Return the (X, Y) coordinate for the center point of the cell that contains the specified text.  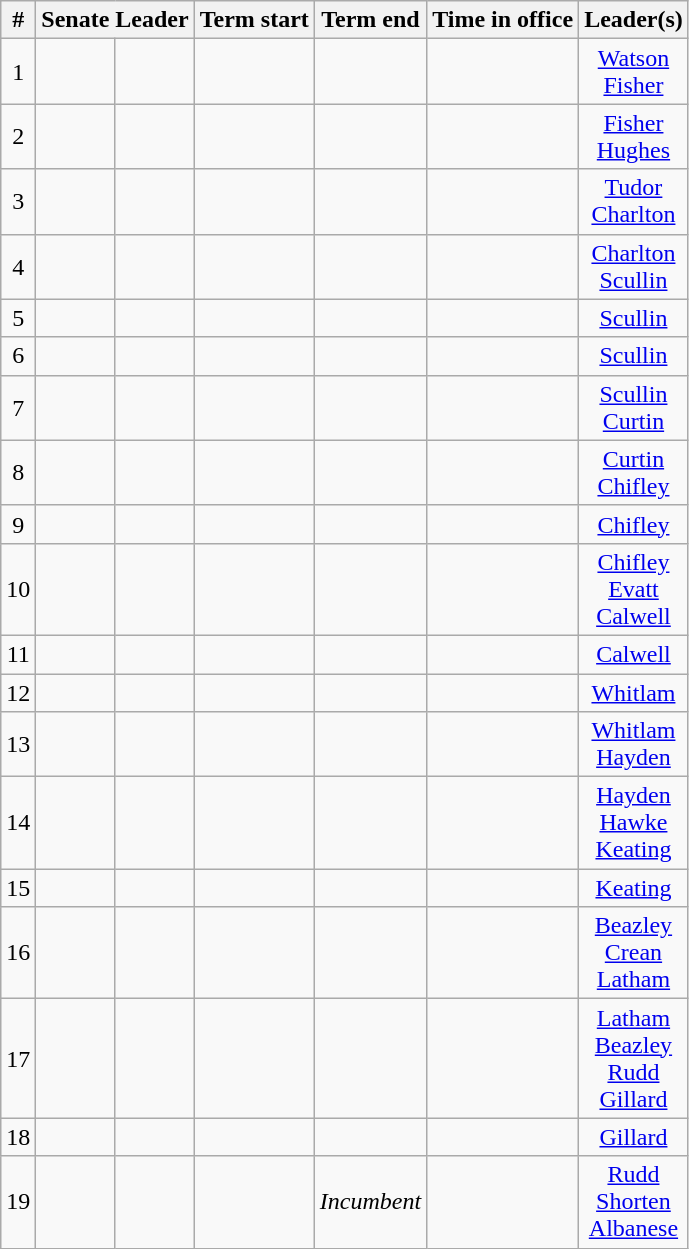
1 (18, 72)
Keating (634, 888)
5 (18, 318)
Time in office (503, 20)
4 (18, 266)
18 (18, 1137)
RuddShortenAlbanese (634, 1202)
15 (18, 888)
WatsonFisher (634, 72)
FisherHughes (634, 136)
LathamBeazleyRuddGillard (634, 1058)
2 (18, 136)
3 (18, 202)
Chifley (634, 524)
9 (18, 524)
8 (18, 472)
17 (18, 1058)
CurtinChifley (634, 472)
Term end (370, 20)
Incumbent (370, 1202)
14 (18, 823)
6 (18, 356)
16 (18, 953)
WhitlamHayden (634, 744)
Whitlam (634, 693)
Leader(s) (634, 20)
Gillard (634, 1137)
CharltonScullin (634, 266)
Term start (254, 20)
ScullinCurtin (634, 408)
HaydenHawkeKeating (634, 823)
7 (18, 408)
ChifleyEvattCalwell (634, 589)
TudorCharlton (634, 202)
BeazleyCreanLatham (634, 953)
19 (18, 1202)
# (18, 20)
10 (18, 589)
12 (18, 693)
Senate Leader (115, 20)
Calwell (634, 654)
11 (18, 654)
13 (18, 744)
